Determine the (X, Y) coordinate at the center of the cell enclosing the given text.  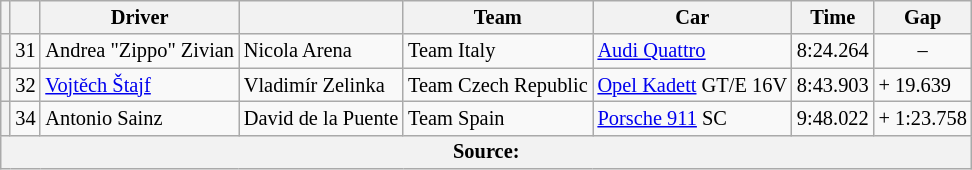
Team (498, 17)
Opel Kadett GT/E 16V (692, 85)
9:48.022 (833, 118)
34 (25, 118)
– (923, 51)
Audi Quattro (692, 51)
Gap (923, 17)
Porsche 911 SC (692, 118)
Source: (486, 152)
32 (25, 85)
+ 19.639 (923, 85)
31 (25, 51)
8:24.264 (833, 51)
Team Italy (498, 51)
Vojtěch Štajf (139, 85)
Car (692, 17)
Team Czech Republic (498, 85)
Team Spain (498, 118)
David de la Puente (321, 118)
Nicola Arena (321, 51)
Time (833, 17)
Vladimír Zelinka (321, 85)
Driver (139, 17)
Andrea "Zippo" Zivian (139, 51)
Antonio Sainz (139, 118)
+ 1:23.758 (923, 118)
8:43.903 (833, 85)
